Return the (x, y) coordinate for the center point of the cell that contains the specified text.  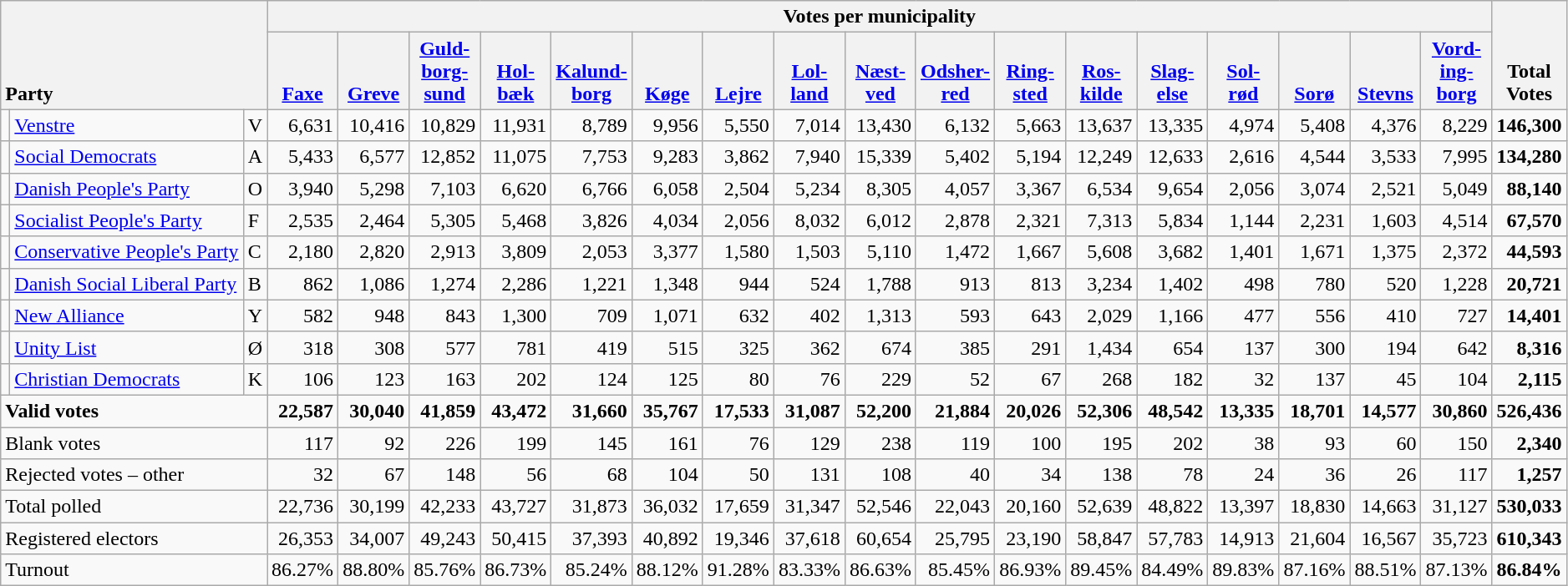
88,140 (1529, 189)
410 (1385, 316)
862 (302, 284)
30,040 (374, 411)
944 (738, 284)
515 (667, 347)
7,995 (1457, 157)
91.28% (738, 570)
3,377 (667, 252)
1,086 (374, 284)
2,180 (302, 252)
86.93% (1031, 570)
88.12% (667, 570)
6,620 (516, 189)
38 (1243, 443)
20,721 (1529, 284)
843 (444, 316)
45 (1385, 379)
2,535 (302, 220)
42,233 (444, 507)
498 (1243, 284)
1,402 (1173, 284)
129 (809, 443)
89.83% (1243, 570)
31,127 (1457, 507)
194 (1385, 347)
709 (591, 316)
6,766 (591, 189)
49,243 (444, 538)
5,468 (516, 220)
1,671 (1315, 252)
12,633 (1173, 157)
300 (1315, 347)
Sorø (1315, 71)
5,433 (302, 157)
318 (302, 347)
15,339 (880, 157)
88.51% (1385, 570)
1,603 (1385, 220)
86.63% (880, 570)
138 (1101, 475)
9,654 (1173, 189)
582 (302, 316)
1,580 (738, 252)
2,504 (738, 189)
1,274 (444, 284)
19,346 (738, 538)
52,546 (880, 507)
2,115 (1529, 379)
2,616 (1243, 157)
4,974 (1243, 125)
Stevns (1385, 71)
150 (1457, 443)
Conservative People's Party (127, 252)
Hol- bæk (516, 71)
36 (1315, 475)
V (255, 125)
6,534 (1101, 189)
2,878 (955, 220)
20,026 (1031, 411)
7,940 (809, 157)
Votes per municipality (880, 17)
25,795 (955, 538)
1,348 (667, 284)
1,166 (1173, 316)
13,637 (1101, 125)
5,194 (1031, 157)
14,663 (1385, 507)
948 (374, 316)
68 (591, 475)
1,313 (880, 316)
524 (809, 284)
1,503 (809, 252)
78 (1173, 475)
632 (738, 316)
13,397 (1243, 507)
New Alliance (127, 316)
30,199 (374, 507)
A (255, 157)
8,229 (1457, 125)
610,343 (1529, 538)
727 (1457, 316)
Y (255, 316)
Blank votes (134, 443)
88.80% (374, 570)
48,822 (1173, 507)
30,860 (1457, 411)
148 (444, 475)
674 (880, 347)
654 (1173, 347)
60 (1385, 443)
781 (516, 347)
643 (1031, 316)
195 (1101, 443)
60,654 (880, 538)
4,057 (955, 189)
1,257 (1529, 475)
Køge (667, 71)
O (255, 189)
22,736 (302, 507)
Social Democrats (127, 157)
5,402 (955, 157)
Lol- land (809, 71)
1,375 (1385, 252)
40,892 (667, 538)
52,200 (880, 411)
85.76% (444, 570)
5,234 (809, 189)
21,884 (955, 411)
8,305 (880, 189)
85.24% (591, 570)
93 (1315, 443)
50 (738, 475)
1,300 (516, 316)
308 (374, 347)
1,401 (1243, 252)
Registered electors (134, 538)
9,283 (667, 157)
6,577 (374, 157)
13,430 (880, 125)
1,788 (880, 284)
Valid votes (134, 411)
Socialist People's Party (127, 220)
48,542 (1173, 411)
526,436 (1529, 411)
813 (1031, 284)
Party (134, 55)
2,340 (1529, 443)
C (255, 252)
4,514 (1457, 220)
3,826 (591, 220)
577 (444, 347)
23,190 (1031, 538)
31,087 (809, 411)
10,829 (444, 125)
Venstre (127, 125)
268 (1101, 379)
229 (880, 379)
3,940 (302, 189)
106 (302, 379)
14,913 (1243, 538)
41,859 (444, 411)
44,593 (1529, 252)
2,521 (1385, 189)
5,608 (1101, 252)
5,834 (1173, 220)
182 (1173, 379)
6,058 (667, 189)
3,862 (738, 157)
Greve (374, 71)
1,228 (1457, 284)
642 (1457, 347)
31,660 (591, 411)
16,567 (1385, 538)
31,347 (809, 507)
5,298 (374, 189)
12,249 (1101, 157)
86.84% (1529, 570)
1,472 (955, 252)
238 (880, 443)
40 (955, 475)
18,701 (1315, 411)
4,544 (1315, 157)
37,618 (809, 538)
108 (880, 475)
402 (809, 316)
Ring- sted (1031, 71)
3,533 (1385, 157)
4,376 (1385, 125)
6,132 (955, 125)
86.27% (302, 570)
131 (809, 475)
Turnout (134, 570)
14,577 (1385, 411)
Ros- kilde (1101, 71)
3,074 (1315, 189)
Guld- borg- sund (444, 71)
24 (1243, 475)
10,416 (374, 125)
21,604 (1315, 538)
Faxe (302, 71)
226 (444, 443)
145 (591, 443)
2,372 (1457, 252)
Vord- ing- borg (1457, 71)
67,570 (1529, 220)
146,300 (1529, 125)
7,753 (591, 157)
125 (667, 379)
1,221 (591, 284)
3,809 (516, 252)
B (255, 284)
325 (738, 347)
Næst- ved (880, 71)
161 (667, 443)
Unity List (127, 347)
100 (1031, 443)
84.49% (1173, 570)
12,852 (444, 157)
26,353 (302, 538)
2,321 (1031, 220)
89.45% (1101, 570)
6,631 (302, 125)
123 (374, 379)
3,234 (1101, 284)
7,313 (1101, 220)
9,956 (667, 125)
163 (444, 379)
3,682 (1173, 252)
Christian Democrats (127, 379)
43,472 (516, 411)
530,033 (1529, 507)
17,533 (738, 411)
2,053 (591, 252)
2,286 (516, 284)
5,663 (1031, 125)
119 (955, 443)
20,160 (1031, 507)
3,367 (1031, 189)
Total polled (134, 507)
2,820 (374, 252)
80 (738, 379)
385 (955, 347)
34 (1031, 475)
1,071 (667, 316)
Danish Social Liberal Party (127, 284)
593 (955, 316)
43,727 (516, 507)
37,393 (591, 538)
Odsher- red (955, 71)
57,783 (1173, 538)
520 (1385, 284)
Ø (255, 347)
17,659 (738, 507)
Kalund- borg (591, 71)
419 (591, 347)
1,667 (1031, 252)
22,043 (955, 507)
18,830 (1315, 507)
Slag- else (1173, 71)
8,789 (591, 125)
5,110 (880, 252)
2,464 (374, 220)
477 (1243, 316)
7,103 (444, 189)
31,873 (591, 507)
362 (809, 347)
87.16% (1315, 570)
11,931 (516, 125)
56 (516, 475)
2,231 (1315, 220)
7,014 (809, 125)
92 (374, 443)
87.13% (1457, 570)
Danish People's Party (127, 189)
22,587 (302, 411)
913 (955, 284)
5,305 (444, 220)
124 (591, 379)
52,306 (1101, 411)
780 (1315, 284)
36,032 (667, 507)
35,723 (1457, 538)
2,913 (444, 252)
4,034 (667, 220)
5,550 (738, 125)
1,144 (1243, 220)
52,639 (1101, 507)
8,316 (1529, 347)
8,032 (809, 220)
199 (516, 443)
134,280 (1529, 157)
556 (1315, 316)
2,029 (1101, 316)
K (255, 379)
34,007 (374, 538)
6,012 (880, 220)
5,408 (1315, 125)
F (255, 220)
5,049 (1457, 189)
52 (955, 379)
86.73% (516, 570)
26 (1385, 475)
58,847 (1101, 538)
14,401 (1529, 316)
1,434 (1101, 347)
35,767 (667, 411)
11,075 (516, 157)
85.45% (955, 570)
Total Votes (1529, 55)
83.33% (809, 570)
Lejre (738, 71)
50,415 (516, 538)
291 (1031, 347)
Rejected votes – other (134, 475)
Sol- rød (1243, 71)
